Determine the [x, y] coordinate at the center of the cell enclosing the given text.  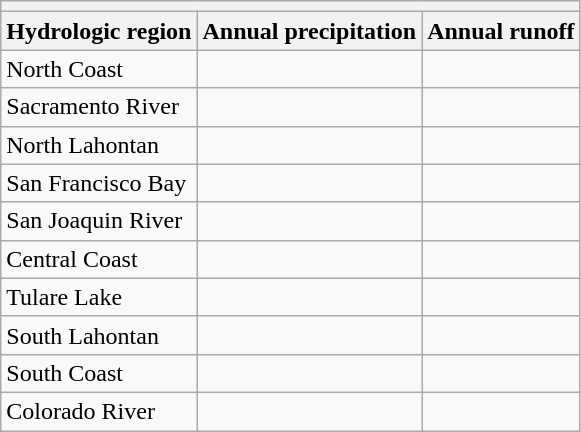
Annual runoff [501, 31]
South Coast [99, 373]
Colorado River [99, 411]
Tulare Lake [99, 297]
North Lahontan [99, 145]
North Coast [99, 69]
Sacramento River [99, 107]
Hydrologic region [99, 31]
South Lahontan [99, 335]
San Francisco Bay [99, 183]
San Joaquin River [99, 221]
Central Coast [99, 259]
Annual precipitation [310, 31]
